For the text-containing cell, return its midpoint in [x, y] coordinate format. 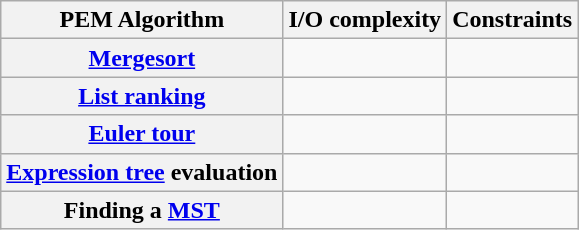
Euler tour [142, 134]
List ranking [142, 96]
PEM Algorithm [142, 20]
I/O complexity [365, 20]
Mergesort [142, 58]
Expression tree evaluation [142, 172]
Constraints [512, 20]
Finding a MST [142, 210]
